Search for the cell housing the specified text and yield its (x, y) center coordinate. 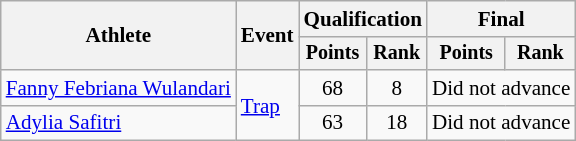
68 (333, 88)
Event (268, 36)
Athlete (118, 36)
Final (501, 18)
18 (396, 122)
Adylia Safitri (118, 122)
63 (333, 122)
Qualification (363, 18)
8 (396, 88)
Fanny Febriana Wulandari (118, 88)
Trap (268, 106)
